Determine the (x, y) coordinate at the center of the cell enclosing the given text.  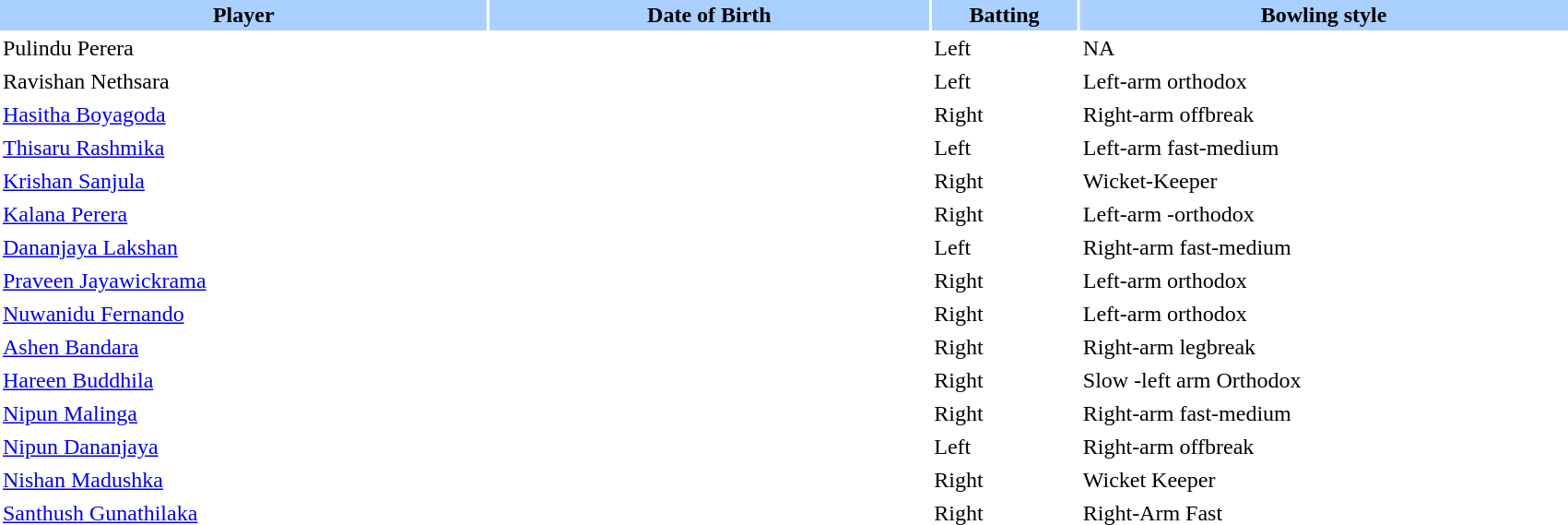
Pulindu Perera (243, 48)
Slow -left arm Orthodox (1324, 380)
Nipun Malinga (243, 413)
Bowling style (1324, 15)
Date of Birth (710, 15)
Praveen Jayawickrama (243, 280)
Nuwanidu Fernando (243, 314)
Dananjaya Lakshan (243, 247)
Batting (1005, 15)
Left-arm fast-medium (1324, 148)
Hareen Buddhila (243, 380)
NA (1324, 48)
Krishan Sanjula (243, 181)
Ashen Bandara (243, 347)
Nishan Madushka (243, 480)
Left-arm -orthodox (1324, 214)
Wicket Keeper (1324, 480)
Right-arm legbreak (1324, 347)
Wicket-Keeper (1324, 181)
Ravishan Nethsara (243, 81)
Nipun Dananjaya (243, 447)
Kalana Perera (243, 214)
Thisaru Rashmika (243, 148)
Hasitha Boyagoda (243, 114)
Player (243, 15)
